Detect which cell encompasses the target text, then output its (x, y) center coordinate. 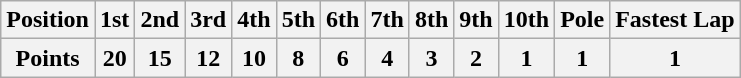
9th (476, 20)
2nd (160, 20)
12 (208, 58)
Position (48, 20)
7th (387, 20)
3 (431, 58)
Fastest Lap (675, 20)
6 (343, 58)
2 (476, 58)
5th (298, 20)
15 (160, 58)
Pole (582, 20)
8th (431, 20)
4th (254, 20)
8 (298, 58)
Points (48, 58)
1st (114, 20)
20 (114, 58)
3rd (208, 20)
6th (343, 20)
10 (254, 58)
4 (387, 58)
10th (526, 20)
